Extract the [x, y] coordinate from the center of the cell holding the provided text.  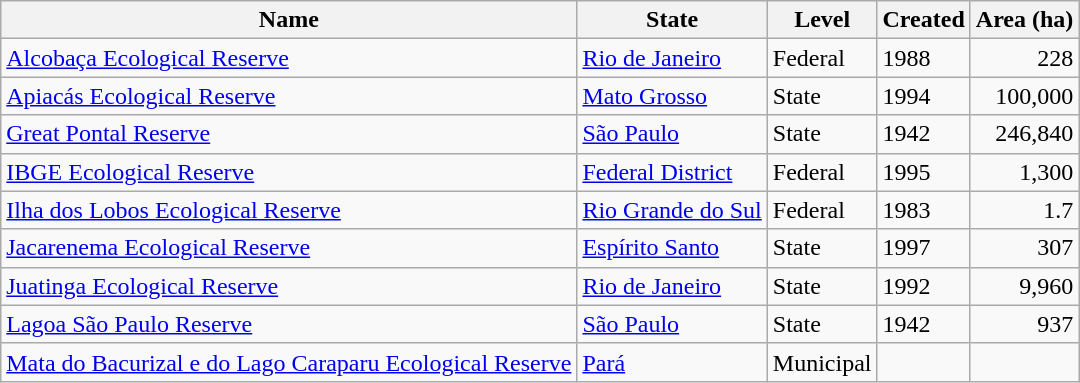
Great Pontal Reserve [289, 134]
Juatinga Ecological Reserve [289, 286]
IBGE Ecological Reserve [289, 172]
1994 [924, 96]
Ilha dos Lobos Ecological Reserve [289, 210]
Jacarenema Ecological Reserve [289, 248]
Apiacás Ecological Reserve [289, 96]
Pará [672, 362]
9,960 [1024, 286]
1983 [924, 210]
100,000 [1024, 96]
1992 [924, 286]
307 [1024, 248]
Mato Grosso [672, 96]
1995 [924, 172]
Alcobaça Ecological Reserve [289, 58]
1,300 [1024, 172]
1.7 [1024, 210]
Municipal [822, 362]
1988 [924, 58]
Created [924, 20]
228 [1024, 58]
Espírito Santo [672, 248]
Rio Grande do Sul [672, 210]
Federal District [672, 172]
Lagoa São Paulo Reserve [289, 324]
Name [289, 20]
Level [822, 20]
246,840 [1024, 134]
Area (ha) [1024, 20]
937 [1024, 324]
Mata do Bacurizal e do Lago Caraparu Ecological Reserve [289, 362]
1997 [924, 248]
